Extract the (X, Y) coordinate from the center of the cell holding the provided text.  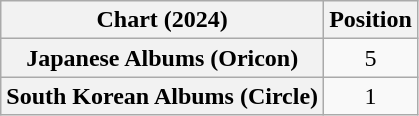
5 (371, 58)
Japanese Albums (Oricon) (162, 58)
1 (371, 96)
Position (371, 20)
South Korean Albums (Circle) (162, 96)
Chart (2024) (162, 20)
